Extract the [x, y] coordinate from the center of the cell holding the provided text.  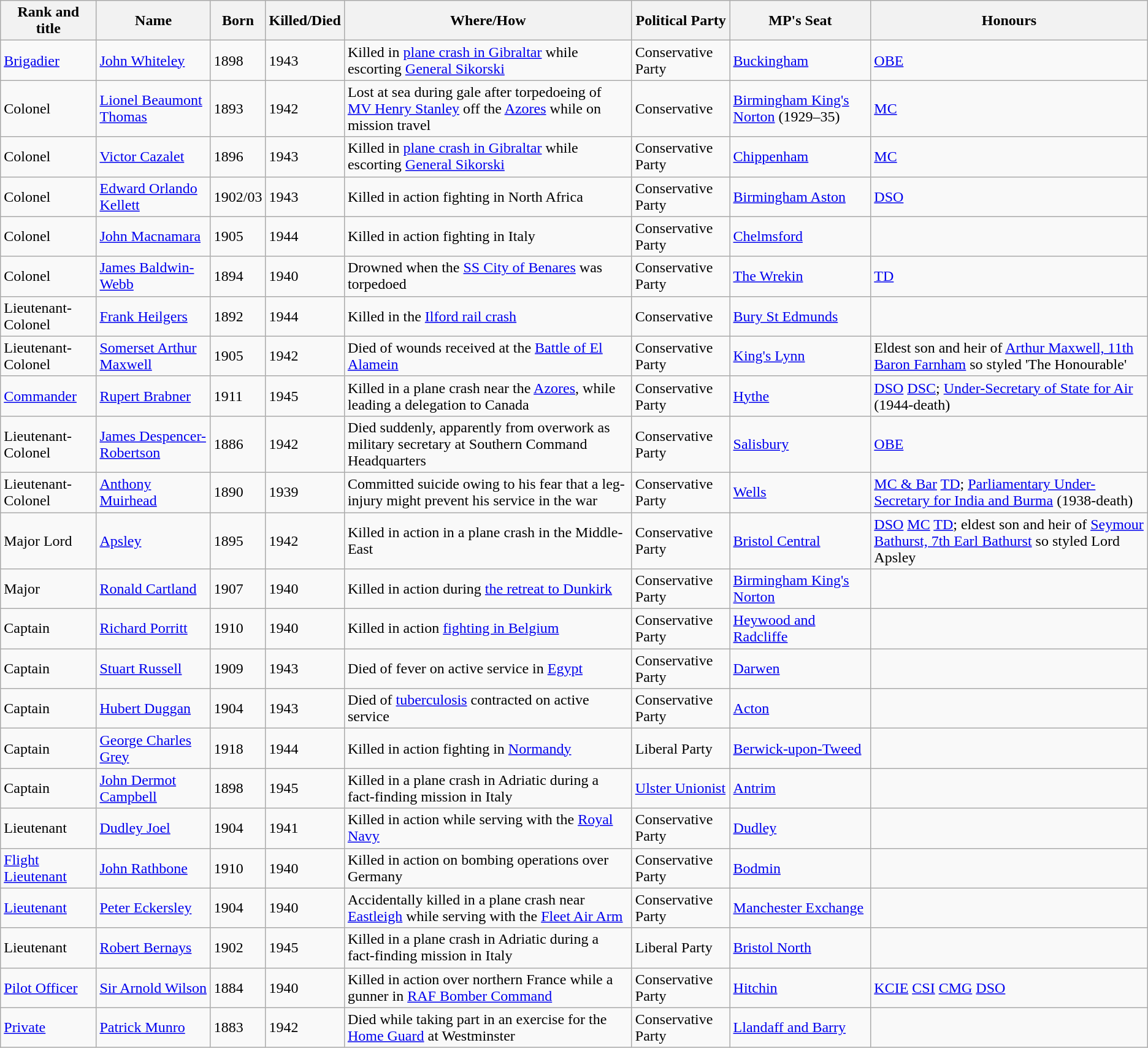
Acton [800, 709]
Private [48, 1028]
Killed in action on bombing operations over Germany [488, 868]
Edward Orlando Kellett [153, 196]
1909 [238, 668]
Killed in action fighting in Italy [488, 237]
Buckingham [800, 60]
Political Party [681, 21]
John Macnamara [153, 237]
Killed in a plane crash near the Azores, while leading a delegation to Canada [488, 396]
1896 [238, 157]
Killed in action fighting in Belgium [488, 629]
Name [153, 21]
Patrick Munro [153, 1028]
Killed in action fighting in North Africa [488, 196]
Ronald Cartland [153, 589]
Bodmin [800, 868]
Chippenham [800, 157]
TD [1009, 276]
Birmingham King's Norton (1929–35) [800, 109]
1939 [305, 492]
Hubert Duggan [153, 709]
1884 [238, 987]
Died of wounds received at the Battle of El Alamein [488, 356]
Born [238, 21]
Lionel Beaumont Thomas [153, 109]
DSO MC TD; eldest son and heir of Seymour Bathurst, 7th Earl Bathurst so styled Lord Apsley [1009, 541]
Died of fever on active service in Egypt [488, 668]
King's Lynn [800, 356]
Killed in action in a plane crash in the Middle-East [488, 541]
Rank and title [48, 21]
James Baldwin-Webb [153, 276]
Heywood and Radcliffe [800, 629]
Killed/Died [305, 21]
MC & Bar TD; Parliamentary Under-Secretary for India and Burma (1938-death) [1009, 492]
Honours [1009, 21]
Anthony Muirhead [153, 492]
Pilot Officer [48, 987]
1902 [238, 948]
Dudley Joel [153, 828]
Died of tuberculosis contracted on active service [488, 709]
1890 [238, 492]
Llandaff and Barry [800, 1028]
DSO [1009, 196]
Somerset Arthur Maxwell [153, 356]
1895 [238, 541]
James Despencer-Robertson [153, 444]
Peter Eckersley [153, 908]
Lost at sea during gale after torpedoeing of MV Henry Stanley off the Azores while on mission travel [488, 109]
Richard Porritt [153, 629]
Major Lord [48, 541]
Birmingham King's Norton [800, 589]
1883 [238, 1028]
Wells [800, 492]
Frank Heilgers [153, 316]
Bury St Edmunds [800, 316]
DSO DSC; Under-Secretary of State for Air (1944-death) [1009, 396]
Killed in action during the retreat to Dunkirk [488, 589]
Birmingham Aston [800, 196]
1892 [238, 316]
Ulster Unionist [681, 789]
Drowned when the SS City of Benares was torpedoed [488, 276]
MP's Seat [800, 21]
Stuart Russell [153, 668]
Hitchin [800, 987]
Dudley [800, 828]
Darwen [800, 668]
Antrim [800, 789]
Eldest son and heir of Arthur Maxwell, 11th Baron Farnham so styled 'The Honourable' [1009, 356]
1902/03 [238, 196]
Apsley [153, 541]
Flight Lieutenant [48, 868]
1893 [238, 109]
1894 [238, 276]
Killed in the Ilford rail crash [488, 316]
Chelmsford [800, 237]
Manchester Exchange [800, 908]
The Wrekin [800, 276]
Brigadier [48, 60]
Committed suicide owing to his fear that a leg-injury might prevent his service in the war [488, 492]
Bristol Central [800, 541]
Accidentally killed in a plane crash near Eastleigh while serving with the Fleet Air Arm [488, 908]
Victor Cazalet [153, 157]
1941 [305, 828]
KCIE CSI CMG DSO [1009, 987]
Hythe [800, 396]
John Dermot Campbell [153, 789]
1911 [238, 396]
Sir Arnold Wilson [153, 987]
Killed in action over northern France while a gunner in RAF Bomber Command [488, 987]
1886 [238, 444]
Robert Bernays [153, 948]
Died while taking part in an exercise for the Home Guard at Westminster [488, 1028]
Killed in action fighting in Normandy [488, 748]
George Charles Grey [153, 748]
Rupert Brabner [153, 396]
John Rathbone [153, 868]
Commander [48, 396]
Killed in action while serving with the Royal Navy [488, 828]
1907 [238, 589]
Where/How [488, 21]
Major [48, 589]
Salisbury [800, 444]
Berwick-upon-Tweed [800, 748]
John Whiteley [153, 60]
1918 [238, 748]
Bristol North [800, 948]
Died suddenly, apparently from overwork as military secretary at Southern Command Headquarters [488, 444]
